Find where the given text appears and provide that cell's center as (x, y) coordinate. 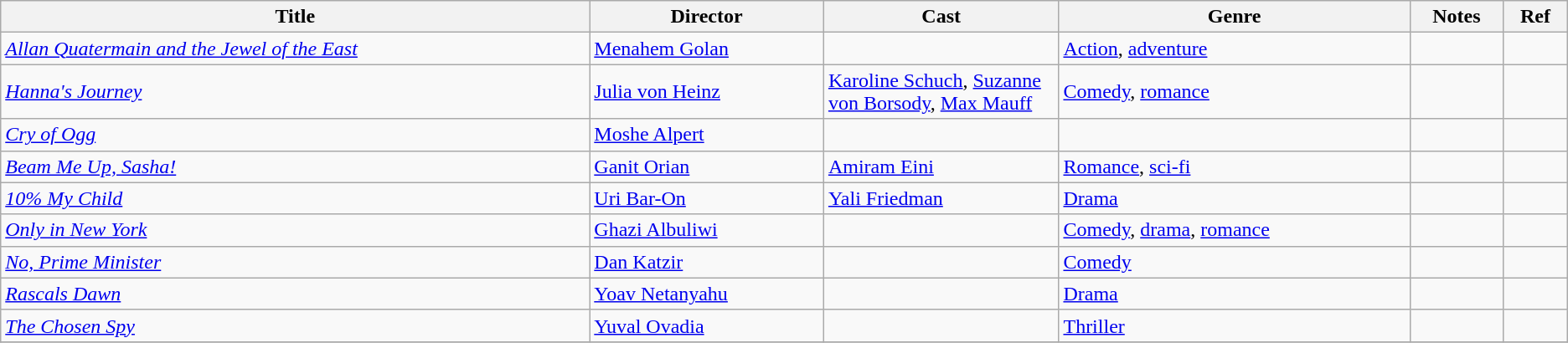
Only in New York (295, 230)
Dan Katzir (707, 262)
Thriller (1235, 325)
The Chosen Spy (295, 325)
Genre (1235, 17)
Comedy (1235, 262)
Comedy, romance (1235, 92)
Action, adventure (1235, 49)
No, Prime Minister (295, 262)
Moshe Alpert (707, 135)
Yuval Ovadia (707, 325)
Ganit Orian (707, 166)
Title (295, 17)
Romance, sci-fi (1235, 166)
Uri Bar-On (707, 198)
Comedy, drama, romance (1235, 230)
Karoline Schuch, Suzanne von Borsody, Max Mauff (941, 92)
Director (707, 17)
Beam Me Up, Sasha! (295, 166)
Rascals Dawn (295, 294)
Ref (1536, 17)
Julia von Heinz (707, 92)
Hanna's Journey (295, 92)
Yoav Netanyahu (707, 294)
10% My Child (295, 198)
Allan Quatermain and the Jewel of the East (295, 49)
Ghazi Albuliwi (707, 230)
Cry of Ogg (295, 135)
Cast (941, 17)
Amiram Eini (941, 166)
Menahem Golan (707, 49)
Notes (1456, 17)
Yali Friedman (941, 198)
